Find where the given text appears and provide that cell's center as [X, Y] coordinate. 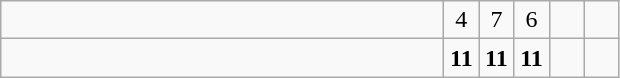
6 [532, 20]
4 [462, 20]
7 [496, 20]
